Return (X, Y) of the center of cell containing provided text 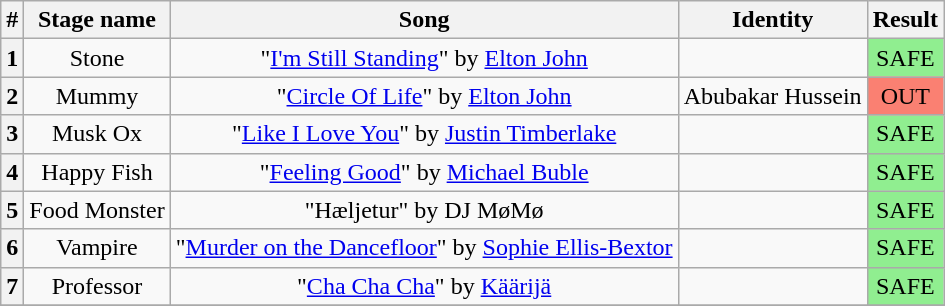
# (12, 20)
Result (905, 20)
6 (12, 248)
2 (12, 96)
Mummy (97, 96)
Identity (772, 20)
5 (12, 210)
Abubakar Hussein (772, 96)
Vampire (97, 248)
"Hæljetur" by DJ MøMø (424, 210)
"I'm Still Standing" by Elton John (424, 58)
"Feeling Good" by Michael Buble (424, 172)
Stage name (97, 20)
"Cha Cha Cha" by Käärijä (424, 286)
OUT (905, 96)
1 (12, 58)
Musk Ox (97, 134)
"Like I Love You" by Justin Timberlake (424, 134)
3 (12, 134)
Stone (97, 58)
"Circle Of Life" by Elton John (424, 96)
Song (424, 20)
Happy Fish (97, 172)
4 (12, 172)
7 (12, 286)
Professor (97, 286)
Food Monster (97, 210)
"Murder on the Dancefloor" by Sophie Ellis-Bextor (424, 248)
